From the cell containing the given text, extract its center point as [x, y] coordinate. 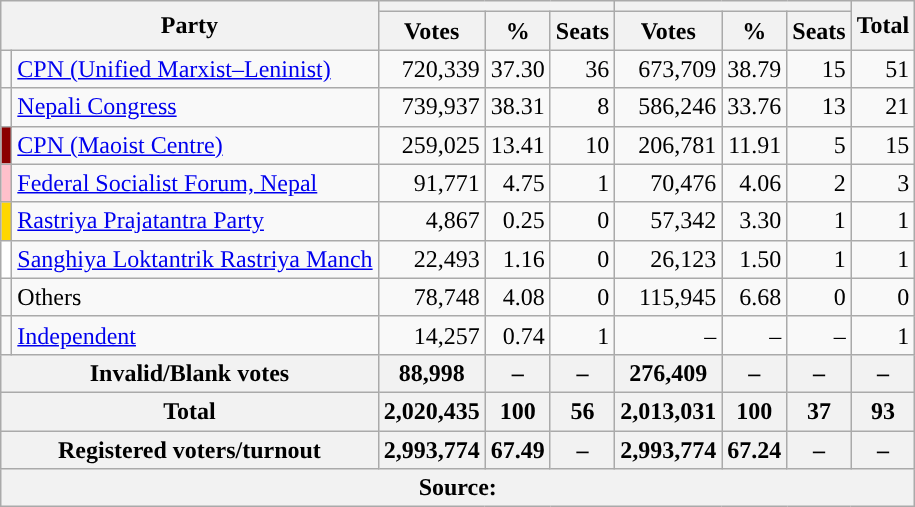
8 [582, 107]
Federal Socialist Forum, Nepal [195, 183]
38.31 [518, 107]
3.30 [754, 221]
1.50 [754, 259]
11.91 [754, 145]
259,025 [432, 145]
Independent [195, 335]
Others [195, 297]
51 [883, 69]
2,013,031 [668, 411]
4.08 [518, 297]
Sanghiya Loktantrik Rastriya Manch [195, 259]
0.25 [518, 221]
720,339 [432, 69]
13.41 [518, 145]
Invalid/Blank votes [190, 373]
2,020,435 [432, 411]
57,342 [668, 221]
1.16 [518, 259]
5 [819, 145]
10 [582, 145]
13 [819, 107]
67.24 [754, 449]
14,257 [432, 335]
67.49 [518, 449]
115,945 [668, 297]
CPN (Unified Marxist–Leninist) [195, 69]
78,748 [432, 297]
2 [819, 183]
36 [582, 69]
0.74 [518, 335]
206,781 [668, 145]
37.30 [518, 69]
21 [883, 107]
4.06 [754, 183]
Source: [458, 488]
22,493 [432, 259]
93 [883, 411]
586,246 [668, 107]
Party [190, 26]
276,409 [668, 373]
CPN (Maoist Centre) [195, 145]
3 [883, 183]
673,709 [668, 69]
Nepali Congress [195, 107]
Rastriya Prajatantra Party [195, 221]
38.79 [754, 69]
56 [582, 411]
6.68 [754, 297]
88,998 [432, 373]
33.76 [754, 107]
26,123 [668, 259]
Registered voters/turnout [190, 449]
37 [819, 411]
91,771 [432, 183]
739,937 [432, 107]
70,476 [668, 183]
4.75 [518, 183]
4,867 [432, 221]
